Identify which cell holds the provided text, then report its [x, y] central coordinate. 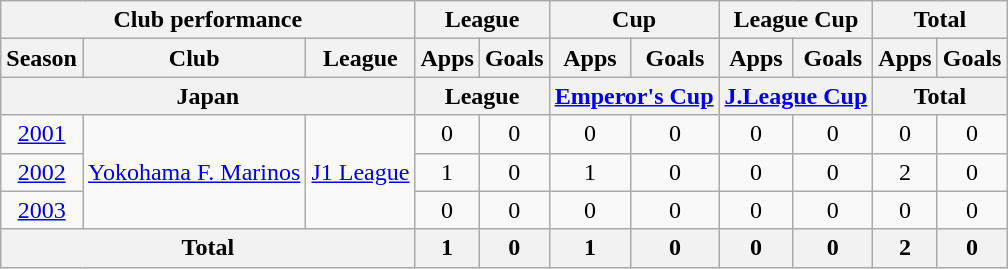
Season [42, 58]
Cup [634, 20]
2002 [42, 172]
League Cup [796, 20]
Club [194, 58]
2003 [42, 210]
2001 [42, 134]
Emperor's Cup [634, 96]
J.League Cup [796, 96]
J1 League [360, 172]
Japan [208, 96]
Yokohama F. Marinos [194, 172]
Club performance [208, 20]
